Detect which cell encompasses the target text, then output its (x, y) center coordinate. 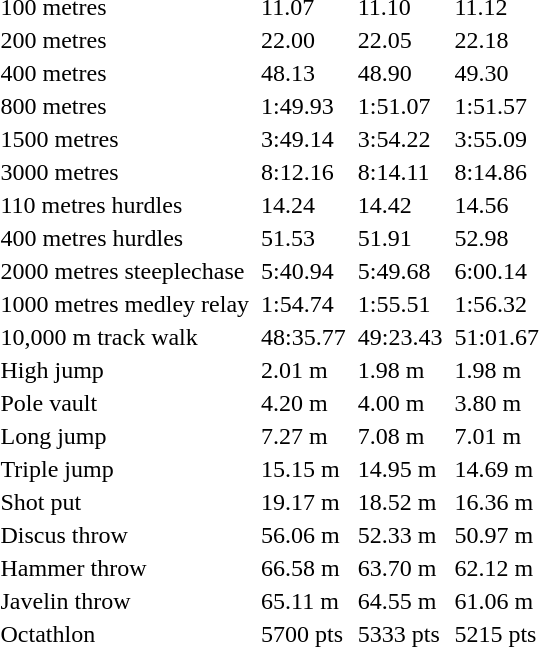
14.24 (304, 205)
19.17 m (304, 502)
56.06 m (304, 535)
4.20 m (304, 403)
3:49.14 (304, 139)
22.05 (400, 40)
1:54.74 (304, 304)
66.58 m (304, 568)
1:55.51 (400, 304)
8:12.16 (304, 172)
4.00 m (400, 403)
65.11 m (304, 601)
5:49.68 (400, 271)
14.42 (400, 205)
7.08 m (400, 436)
2.01 m (304, 370)
1.98 m (400, 370)
52.33 m (400, 535)
48.13 (304, 73)
14.95 m (400, 469)
48.90 (400, 73)
8:14.11 (400, 172)
48:35.77 (304, 337)
1:51.07 (400, 106)
18.52 m (400, 502)
1:49.93 (304, 106)
51.91 (400, 238)
64.55 m (400, 601)
3:54.22 (400, 139)
22.00 (304, 40)
15.15 m (304, 469)
63.70 m (400, 568)
49:23.43 (400, 337)
51.53 (304, 238)
5:40.94 (304, 271)
7.27 m (304, 436)
